Provide the (X, Y) coordinate of the cell's center where the given text is located.  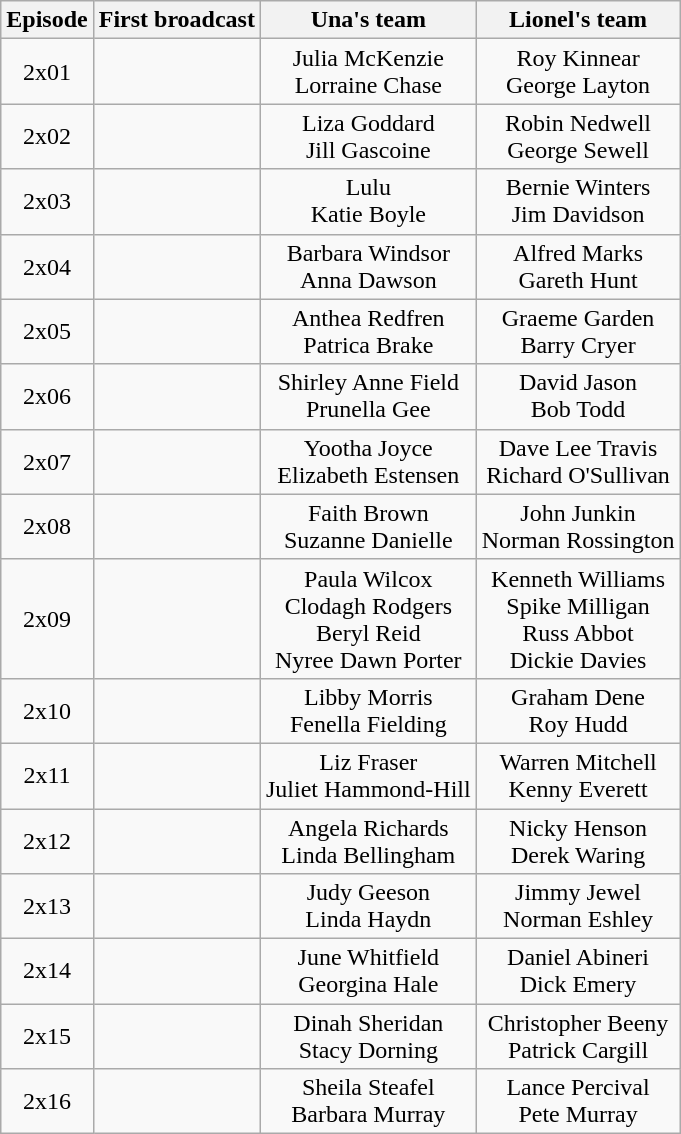
Faith BrownSuzanne Danielle (368, 526)
First broadcast (176, 20)
Liza GoddardJill Gascoine (368, 136)
John JunkinNorman Rossington (578, 526)
June WhitfieldGeorgina Hale (368, 972)
Episode (47, 20)
Judy GeesonLinda Haydn (368, 906)
Dinah SheridanStacy Dorning (368, 1036)
Alfred MarksGareth Hunt (578, 266)
2x02 (47, 136)
Lance PercivalPete Murray (578, 1102)
2x04 (47, 266)
Nicky HensonDerek Waring (578, 840)
Barbara WindsorAnna Dawson (368, 266)
LuluKatie Boyle (368, 202)
Angela RichardsLinda Bellingham (368, 840)
Graham DeneRoy Hudd (578, 710)
2x01 (47, 72)
Robin NedwellGeorge Sewell (578, 136)
Jimmy JewelNorman Eshley (578, 906)
Anthea RedfrenPatrica Brake (368, 332)
2x08 (47, 526)
Warren MitchellKenny Everett (578, 776)
Julia McKenzieLorraine Chase (368, 72)
2x09 (47, 618)
Graeme GardenBarry Cryer (578, 332)
2x05 (47, 332)
Christopher BeenyPatrick Cargill (578, 1036)
2x07 (47, 462)
2x16 (47, 1102)
2x12 (47, 840)
Lionel's team (578, 20)
David JasonBob Todd (578, 396)
2x10 (47, 710)
Sheila SteafelBarbara Murray (368, 1102)
Yootha JoyceElizabeth Estensen (368, 462)
2x11 (47, 776)
Shirley Anne FieldPrunella Gee (368, 396)
2x06 (47, 396)
Paula WilcoxClodagh RodgersBeryl ReidNyree Dawn Porter (368, 618)
Libby MorrisFenella Fielding (368, 710)
Bernie WintersJim Davidson (578, 202)
Una's team (368, 20)
Dave Lee TravisRichard O'Sullivan (578, 462)
2x14 (47, 972)
Kenneth WilliamsSpike MilliganRuss AbbotDickie Davies (578, 618)
Roy KinnearGeorge Layton (578, 72)
2x13 (47, 906)
2x03 (47, 202)
2x15 (47, 1036)
Liz FraserJuliet Hammond-Hill (368, 776)
Daniel AbineriDick Emery (578, 972)
